Locate the cell with the specified text and output its [X, Y] center coordinate. 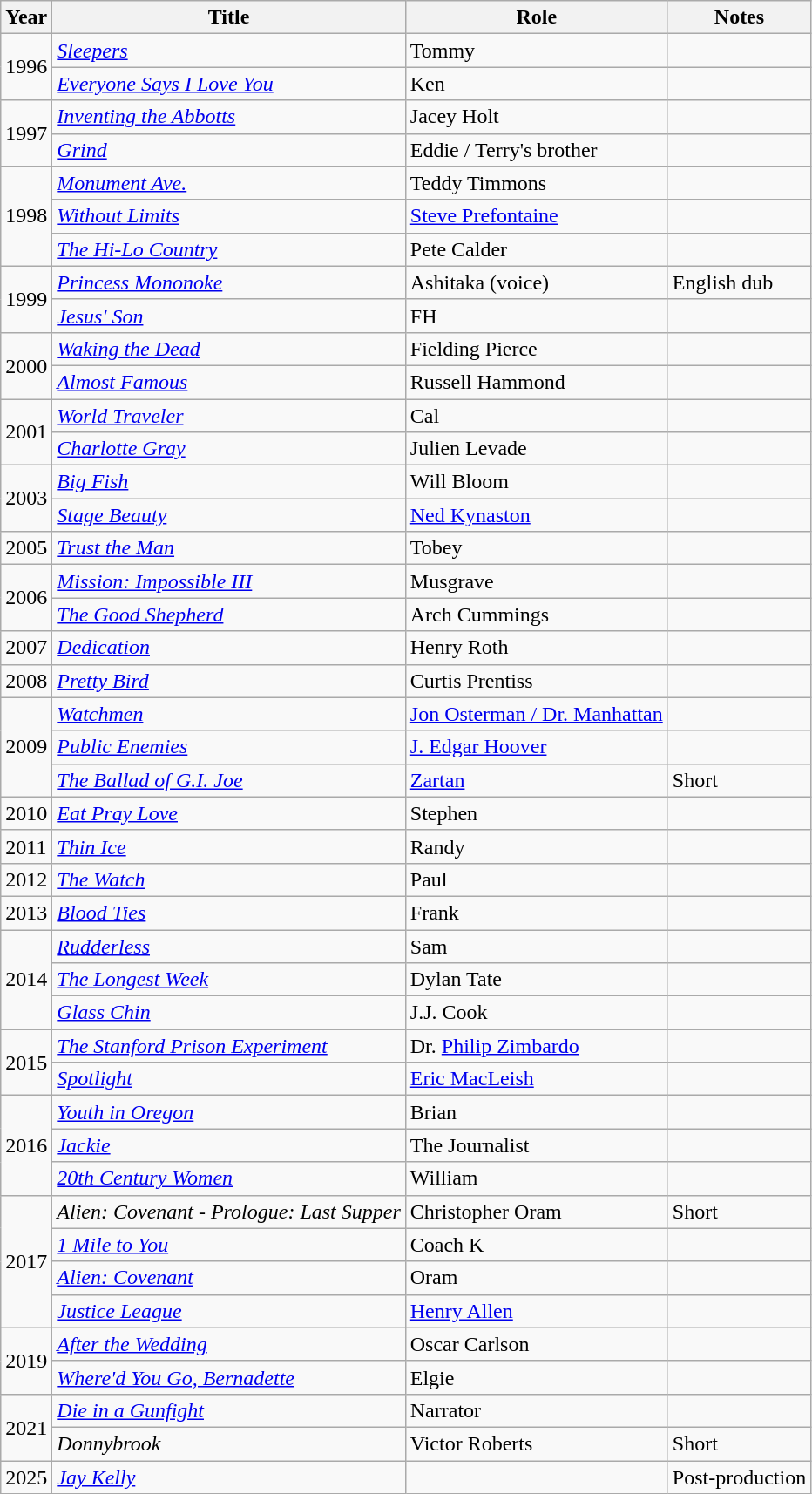
2005 [26, 548]
Jay Kelly [228, 1477]
The Good Shepherd [228, 615]
After the Wedding [228, 1344]
1 Mile to You [228, 1245]
2003 [26, 499]
Will Bloom [537, 482]
Henry Roth [537, 648]
2019 [26, 1361]
Dylan Tate [537, 980]
Cal [537, 416]
1996 [26, 67]
Blood Ties [228, 913]
Randy [537, 846]
Jacey Holt [537, 117]
Stage Beauty [228, 515]
2001 [26, 432]
Sleepers [228, 51]
2008 [26, 681]
Sam [537, 946]
Princess Mononoke [228, 282]
2011 [26, 846]
2021 [26, 1427]
Alien: Covenant - Prologue: Last Supper [228, 1212]
2000 [26, 365]
Year [26, 17]
Teddy Timmons [537, 183]
Zartan [537, 780]
J. Edgar Hoover [537, 747]
Post-production [739, 1477]
Justice League [228, 1311]
Coach K [537, 1245]
Trust the Man [228, 548]
1998 [26, 216]
Narrator [537, 1410]
Russell Hammond [537, 382]
1999 [26, 299]
Mission: Impossible III [228, 581]
Arch Cummings [537, 615]
2013 [26, 913]
Ashitaka (voice) [537, 282]
2025 [26, 1477]
2017 [26, 1261]
The Longest Week [228, 980]
Victor Roberts [537, 1443]
2012 [26, 879]
Big Fish [228, 482]
Brian [537, 1112]
Eddie / Terry's brother [537, 150]
Pretty Bird [228, 681]
Inventing the Abbotts [228, 117]
The Hi-Lo Country [228, 249]
Curtis Prentiss [537, 681]
Thin Ice [228, 846]
2006 [26, 598]
Donnybrook [228, 1443]
FH [537, 316]
Henry Allen [537, 1311]
Pete Calder [537, 249]
Tommy [537, 51]
2016 [26, 1145]
Paul [537, 879]
Tobey [537, 548]
William [537, 1178]
Jesus' Son [228, 316]
Spotlight [228, 1079]
Almost Famous [228, 382]
Rudderless [228, 946]
Eat Pray Love [228, 813]
Alien: Covenant [228, 1278]
Youth in Oregon [228, 1112]
Charlotte Gray [228, 449]
Where'd You Go, Bernadette [228, 1377]
Title [228, 17]
2014 [26, 979]
The Stanford Prison Experiment [228, 1046]
2007 [26, 648]
The Journalist [537, 1145]
Oscar Carlson [537, 1344]
2015 [26, 1063]
Julien Levade [537, 449]
Fielding Pierce [537, 349]
Glass Chin [228, 1013]
Elgie [537, 1377]
Jackie [228, 1145]
Without Limits [228, 216]
Watchmen [228, 714]
20th Century Women [228, 1178]
Grind [228, 150]
Oram [537, 1278]
1997 [26, 133]
The Watch [228, 879]
Steve Prefontaine [537, 216]
Role [537, 17]
Notes [739, 17]
Eric MacLeish [537, 1079]
World Traveler [228, 416]
J.J. Cook [537, 1013]
Public Enemies [228, 747]
Dr. Philip Zimbardo [537, 1046]
2009 [26, 747]
The Ballad of G.I. Joe [228, 780]
Dedication [228, 648]
Monument Ave. [228, 183]
Waking the Dead [228, 349]
2010 [26, 813]
Frank [537, 913]
Jon Osterman / Dr. Manhattan [537, 714]
Musgrave [537, 581]
Ned Kynaston [537, 515]
Stephen [537, 813]
Die in a Gunfight [228, 1410]
Ken [537, 84]
Christopher Oram [537, 1212]
Everyone Says I Love You [228, 84]
English dub [739, 282]
